Extract the (x, y) coordinate from the center of the cell holding the provided text.  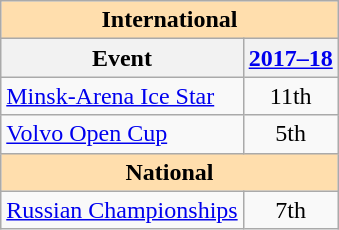
7th (290, 210)
National (170, 172)
Event (122, 58)
2017–18 (290, 58)
11th (290, 96)
Minsk-Arena Ice Star (122, 96)
Russian Championships (122, 210)
International (170, 20)
5th (290, 134)
Volvo Open Cup (122, 134)
